Return (X, Y) of the center of cell containing provided text 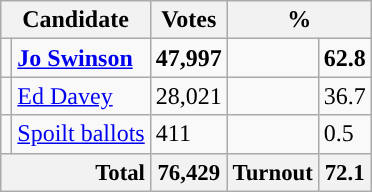
76,429 (188, 172)
% (299, 20)
Turnout (272, 172)
Spoilt ballots (81, 134)
28,021 (188, 96)
Jo Swinson (81, 58)
62.8 (344, 58)
411 (188, 134)
Votes (188, 20)
47,997 (188, 58)
Ed Davey (81, 96)
0.5 (344, 134)
36.7 (344, 96)
Total (76, 172)
72.1 (344, 172)
Candidate (76, 20)
